Find where the given text appears and provide that cell's center as (x, y) coordinate. 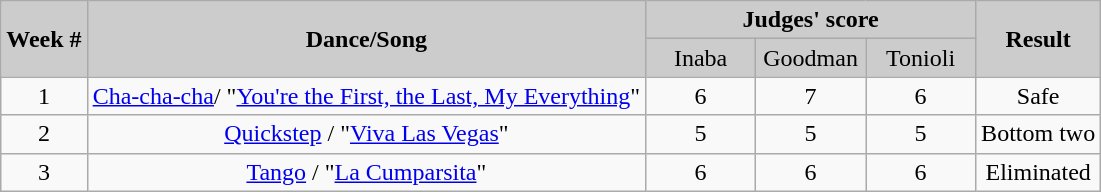
Cha-cha-cha/ "You're the First, the Last, My Everything" (366, 96)
Quickstep / "Viva Las Vegas" (366, 134)
Safe (1038, 96)
1 (44, 96)
Week # (44, 39)
Dance/Song (366, 39)
7 (811, 96)
2 (44, 134)
Goodman (811, 58)
3 (44, 172)
Eliminated (1038, 172)
Inaba (701, 58)
Tango / "La Cumparsita" (366, 172)
Judges' score (811, 20)
Bottom two (1038, 134)
Tonioli (921, 58)
Result (1038, 39)
